For the text-containing cell, return its midpoint in (x, y) coordinate format. 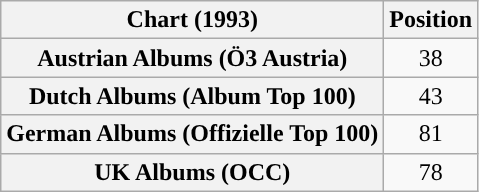
Chart (1993) (192, 20)
German Albums (Offizielle Top 100) (192, 134)
UK Albums (OCC) (192, 172)
Position (431, 20)
81 (431, 134)
38 (431, 58)
43 (431, 96)
Austrian Albums (Ö3 Austria) (192, 58)
Dutch Albums (Album Top 100) (192, 96)
78 (431, 172)
